Capture the cell that displays the provided text and extract its [x, y] central coordinate. 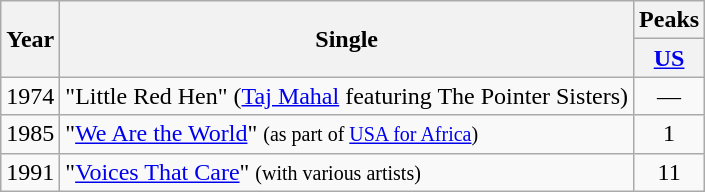
Peaks [670, 20]
— [670, 96]
1974 [30, 96]
"Voices That Care" (with various artists) [347, 172]
"Little Red Hen" (Taj Mahal featuring The Pointer Sisters) [347, 96]
11 [670, 172]
1 [670, 134]
Single [347, 39]
Year [30, 39]
1985 [30, 134]
US [670, 58]
1991 [30, 172]
"We Are the World" (as part of USA for Africa) [347, 134]
